Provide the (x, y) coordinate of the cell's center where the given text is located.  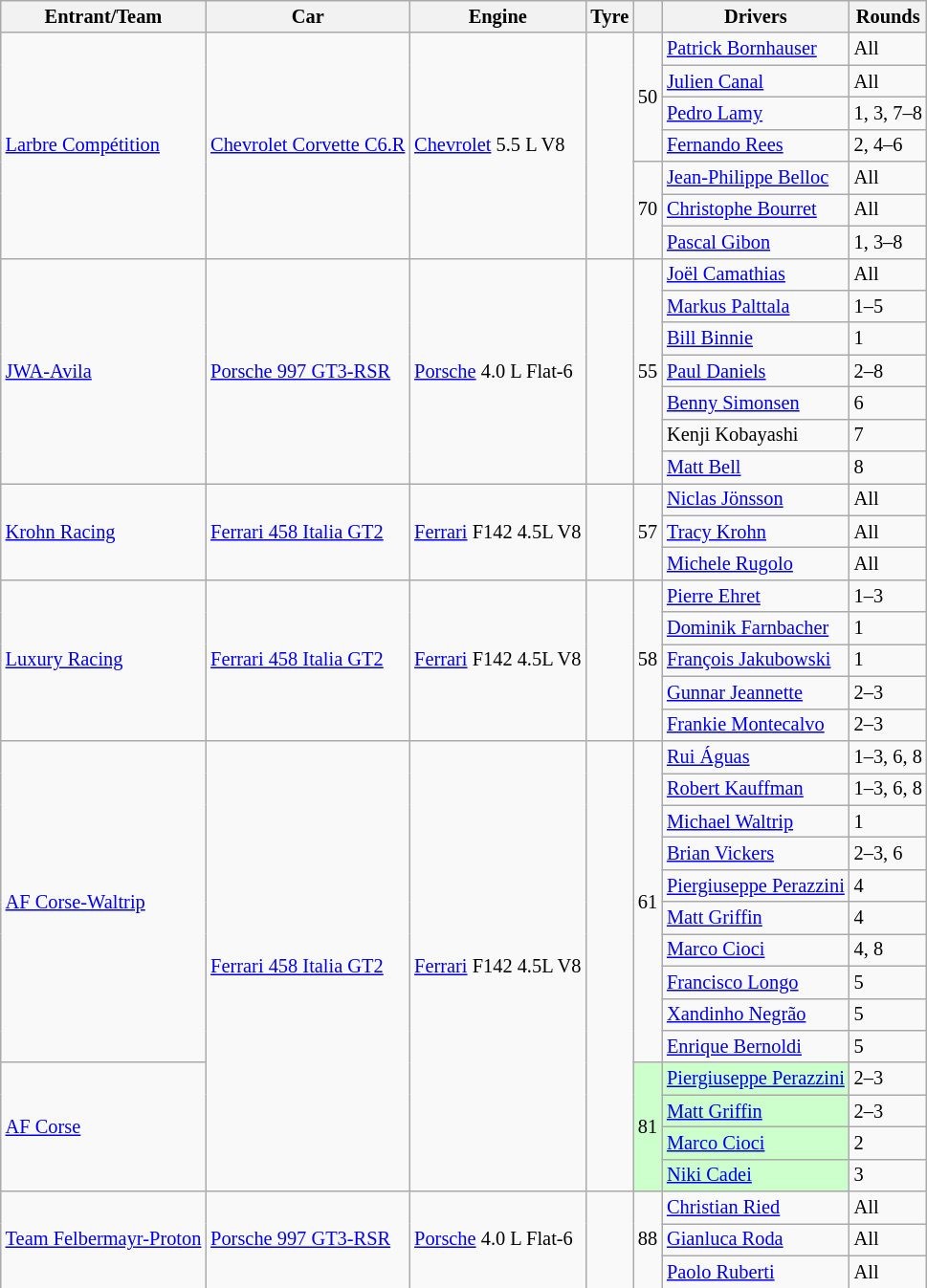
Dominik Farnbacher (756, 628)
57 (648, 532)
Bill Binnie (756, 338)
Chevrolet Corvette C6.R (308, 145)
Paolo Ruberti (756, 1272)
88 (648, 1239)
Jean-Philippe Belloc (756, 178)
Gianluca Roda (756, 1239)
Fernando Rees (756, 145)
Pascal Gibon (756, 242)
Gunnar Jeannette (756, 692)
Niclas Jönsson (756, 499)
Tyre (609, 16)
Francisco Longo (756, 982)
Car (308, 16)
4, 8 (888, 950)
Xandinho Negrão (756, 1015)
Julien Canal (756, 81)
1, 3–8 (888, 242)
Brian Vickers (756, 853)
7 (888, 435)
1–3 (888, 596)
Robert Kauffman (756, 789)
Markus Palttala (756, 306)
AF Corse (103, 1126)
Drivers (756, 16)
AF Corse-Waltrip (103, 901)
2, 4–6 (888, 145)
Patrick Bornhauser (756, 49)
61 (648, 901)
Luxury Racing (103, 660)
Joël Camathias (756, 274)
Rounds (888, 16)
Krohn Racing (103, 532)
Entrant/Team (103, 16)
6 (888, 403)
Tracy Krohn (756, 532)
François Jakubowski (756, 660)
Michael Waltrip (756, 821)
Enrique Bernoldi (756, 1046)
Kenji Kobayashi (756, 435)
Frankie Montecalvo (756, 725)
81 (648, 1126)
JWA-Avila (103, 371)
Christophe Bourret (756, 209)
70 (648, 210)
2–8 (888, 371)
Niki Cadei (756, 1175)
Team Felbermayr-Proton (103, 1239)
Pierre Ehret (756, 596)
Benny Simonsen (756, 403)
Paul Daniels (756, 371)
50 (648, 98)
Matt Bell (756, 468)
1–5 (888, 306)
Pedro Lamy (756, 113)
1, 3, 7–8 (888, 113)
Rui Águas (756, 756)
Christian Ried (756, 1208)
8 (888, 468)
2–3, 6 (888, 853)
2 (888, 1143)
Michele Rugolo (756, 563)
Larbre Compétition (103, 145)
55 (648, 371)
Engine (497, 16)
58 (648, 660)
3 (888, 1175)
Chevrolet 5.5 L V8 (497, 145)
